Output the (X, Y) coordinate of the center of the cell containing the given text.  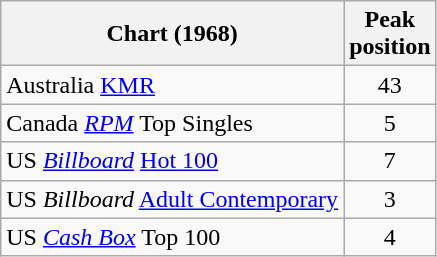
3 (390, 199)
7 (390, 161)
US Cash Box Top 100 (172, 237)
US Billboard Hot 100 (172, 161)
Australia KMR (172, 85)
5 (390, 123)
US Billboard Adult Contemporary (172, 199)
Chart (1968) (172, 34)
4 (390, 237)
43 (390, 85)
Canada RPM Top Singles (172, 123)
Peakposition (390, 34)
